Scan for the cell matching the given text and deliver its (X, Y) coordinate at center. 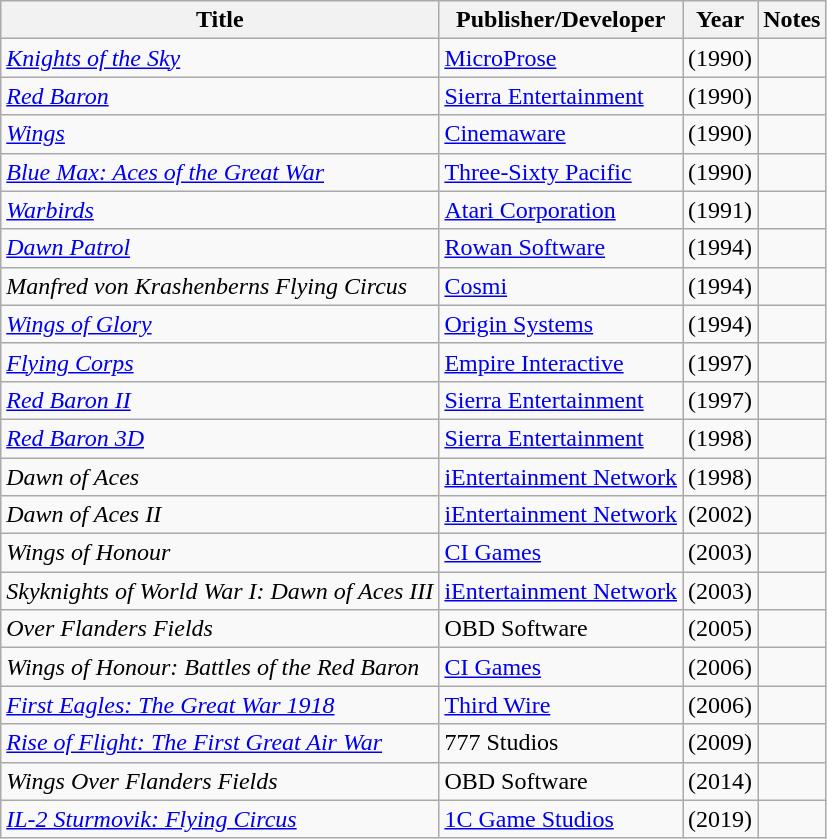
Wings of Honour (220, 553)
Three-Sixty Pacific (561, 172)
Dawn of Aces (220, 477)
Empire Interactive (561, 362)
First Eagles: The Great War 1918 (220, 705)
Origin Systems (561, 324)
(1991) (720, 210)
(2014) (720, 781)
Wings of Honour: Battles of the Red Baron (220, 667)
Red Baron 3D (220, 438)
Dawn of Aces II (220, 515)
Warbirds (220, 210)
Rowan Software (561, 248)
Rise of Flight: The First Great Air War (220, 743)
Publisher/Developer (561, 20)
IL-2 Sturmovik: Flying Circus (220, 819)
1C Game Studios (561, 819)
Third Wire (561, 705)
(2002) (720, 515)
Manfred von Krashenberns Flying Circus (220, 286)
Blue Max: Aces of the Great War (220, 172)
Over Flanders Fields (220, 629)
Cosmi (561, 286)
Wings (220, 134)
(2005) (720, 629)
Notes (792, 20)
Knights of the Sky (220, 58)
Year (720, 20)
777 Studios (561, 743)
(2019) (720, 819)
Red Baron (220, 96)
Wings of Glory (220, 324)
Red Baron II (220, 400)
(2009) (720, 743)
Wings Over Flanders Fields (220, 781)
Cinemaware (561, 134)
Flying Corps (220, 362)
Atari Corporation (561, 210)
Skyknights of World War I: Dawn of Aces III (220, 591)
Dawn Patrol (220, 248)
MicroProse (561, 58)
Title (220, 20)
